Capture the cell that displays the provided text and extract its [x, y] central coordinate. 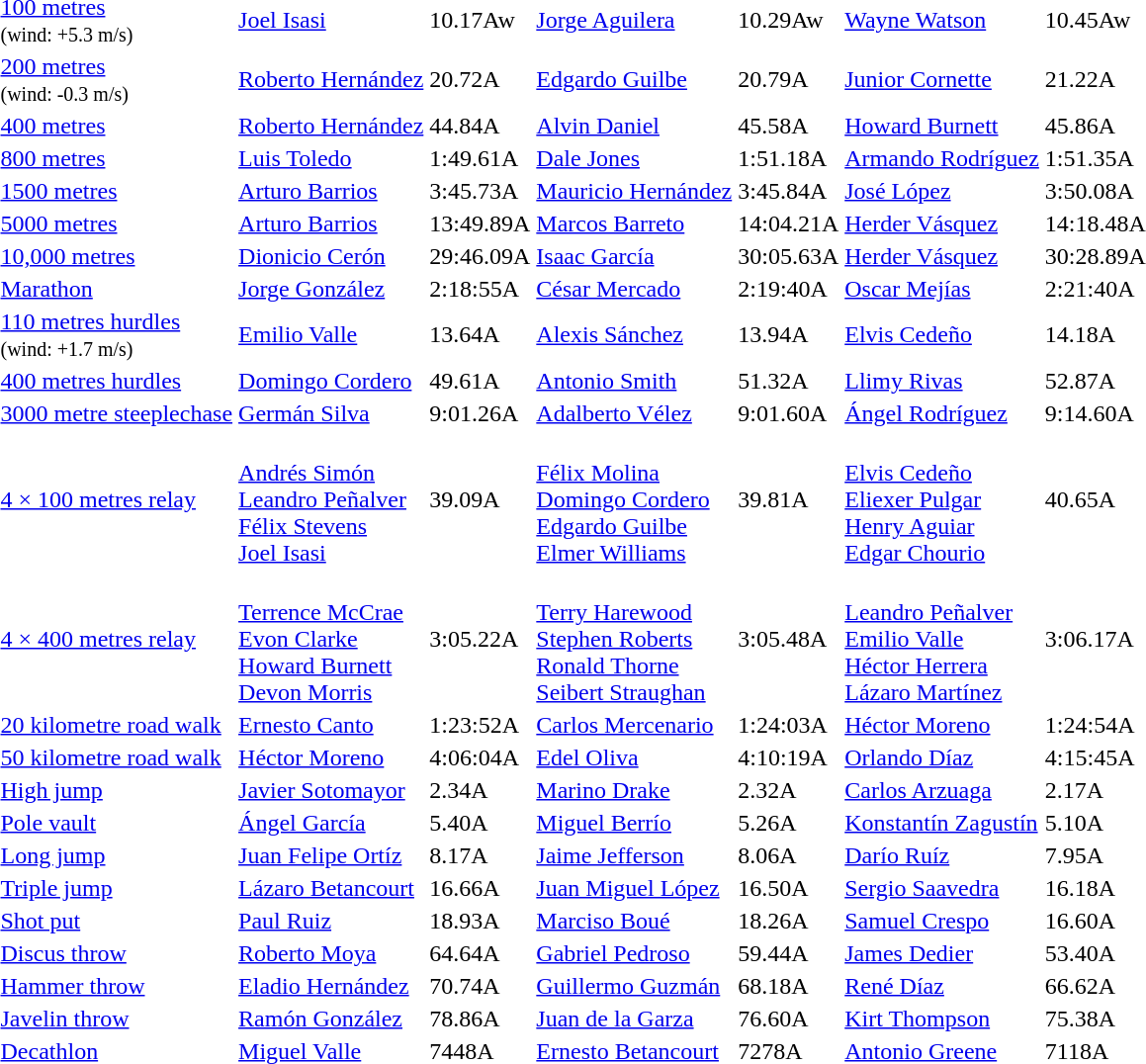
Alexis Sánchez [635, 334]
4:10:19A [789, 757]
16.66A [481, 888]
44.84A [481, 126]
45.58A [789, 126]
Armando Rodríguez [942, 158]
Eladio Hernández [331, 986]
76.60A [789, 1019]
29:46.09A [481, 256]
Juan de la Garza [635, 1019]
1:23:52A [481, 725]
Emilio Valle [331, 334]
Domingo Cordero [331, 381]
2.34A [481, 790]
9:01.60A [789, 413]
49.61A [481, 381]
Elvis Cedeño [942, 334]
30:05.63A [789, 256]
Konstantín Zagustín [942, 823]
René Díaz [942, 986]
Sergio Saavedra [942, 888]
Alvin Daniel [635, 126]
Edel Oliva [635, 757]
2:19:40A [789, 289]
Junior Cornette [942, 79]
Carlos Mercenario [635, 725]
Germán Silva [331, 413]
3:45.73A [481, 191]
Marino Drake [635, 790]
Javier Sotomayor [331, 790]
13.64A [481, 334]
51.32A [789, 381]
Kirt Thompson [942, 1019]
Ernesto Canto [331, 725]
64.64A [481, 953]
Mauricio Hernández [635, 191]
Elvis CedeñoEliexer PulgarHenry AguiarEdgar Chourio [942, 499]
78.86A [481, 1019]
3:45.84A [789, 191]
Samuel Crespo [942, 921]
Jorge González [331, 289]
Oscar Mejías [942, 289]
Andrés SimónLeandro PeñalverFélix StevensJoel Isasi [331, 499]
1:49.61A [481, 158]
8.06A [789, 855]
Juan Felipe Ortíz [331, 855]
39.09A [481, 499]
Félix MolinaDomingo CorderoEdgardo GuilbeElmer Williams [635, 499]
Marciso Boué [635, 921]
18.93A [481, 921]
14:04.21A [789, 223]
César Mercado [635, 289]
Juan Miguel López [635, 888]
Leandro PeñalverEmilio ValleHéctor HerreraLázaro Martínez [942, 639]
Jaime Jefferson [635, 855]
8.17A [481, 855]
Howard Burnett [942, 126]
68.18A [789, 986]
59.44A [789, 953]
5.26A [789, 823]
1:51.18A [789, 158]
5.40A [481, 823]
Antonio Smith [635, 381]
4:06:04A [481, 757]
13:49.89A [481, 223]
Terry HarewoodStephen RobertsRonald ThorneSeibert Straughan [635, 639]
Marcos Barreto [635, 223]
Dale Jones [635, 158]
Edgardo Guilbe [635, 79]
20.72A [481, 79]
13.94A [789, 334]
Luis Toledo [331, 158]
2.32A [789, 790]
Gabriel Pedroso [635, 953]
Ramón González [331, 1019]
Adalberto Vélez [635, 413]
3:05.48A [789, 639]
José López [942, 191]
1:24:03A [789, 725]
Darío Ruíz [942, 855]
Carlos Arzuaga [942, 790]
Orlando Díaz [942, 757]
2:18:55A [481, 289]
Lázaro Betancourt [331, 888]
Ángel Rodríguez [942, 413]
16.50A [789, 888]
Dionicio Cerón [331, 256]
Guillermo Guzmán [635, 986]
20.79A [789, 79]
18.26A [789, 921]
Miguel Berrío [635, 823]
Roberto Moya [331, 953]
9:01.26A [481, 413]
39.81A [789, 499]
James Dedier [942, 953]
Terrence McCraeEvon ClarkeHoward BurnettDevon Morris [331, 639]
Paul Ruiz [331, 921]
3:05.22A [481, 639]
Llimy Rivas [942, 381]
Isaac García [635, 256]
70.74A [481, 986]
Ángel García [331, 823]
